Search for the cell housing the specified text and yield its [X, Y] center coordinate. 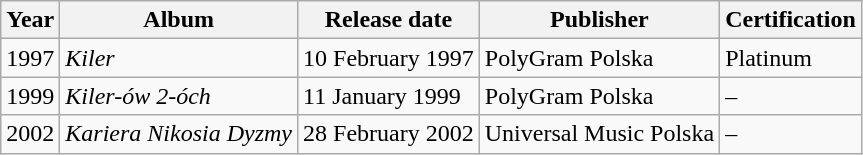
Kariera Nikosia Dyzmy [179, 134]
11 January 1999 [389, 96]
2002 [30, 134]
Kiler [179, 58]
Album [179, 20]
Platinum [791, 58]
Kiler-ów 2-óch [179, 96]
Release date [389, 20]
Certification [791, 20]
28 February 2002 [389, 134]
10 February 1997 [389, 58]
1999 [30, 96]
Universal Music Polska [599, 134]
Publisher [599, 20]
Year [30, 20]
1997 [30, 58]
